Return the (x, y) coordinate for the center point of the cell that contains the specified text.  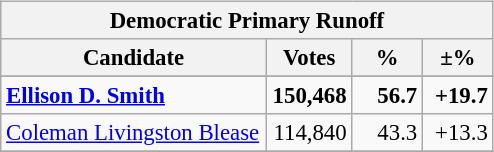
+19.7 (458, 96)
% (388, 58)
114,840 (309, 133)
Coleman Livingston Blease (134, 133)
43.3 (388, 133)
Ellison D. Smith (134, 96)
Votes (309, 58)
56.7 (388, 96)
Candidate (134, 58)
Democratic Primary Runoff (247, 21)
150,468 (309, 96)
+13.3 (458, 133)
±% (458, 58)
